Scan for the cell matching the given text and deliver its (X, Y) coordinate at center. 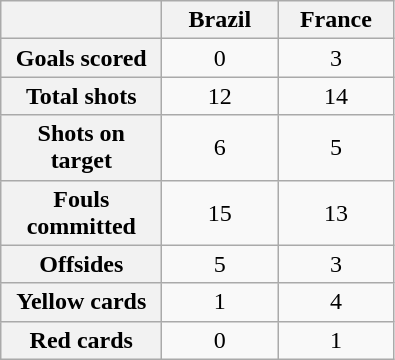
4 (336, 302)
6 (220, 148)
Red cards (82, 340)
France (336, 20)
14 (336, 96)
15 (220, 212)
Yellow cards (82, 302)
Offsides (82, 264)
12 (220, 96)
Fouls committed (82, 212)
Goals scored (82, 58)
Shots on target (82, 148)
13 (336, 212)
Brazil (220, 20)
Total shots (82, 96)
